Return [x, y] of the center of cell containing provided text 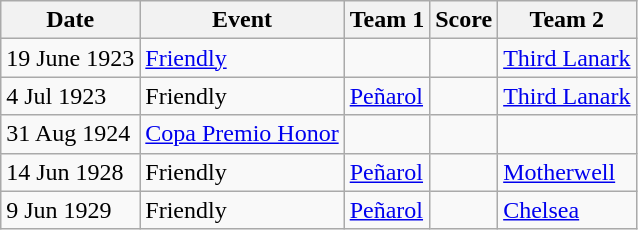
Motherwell [567, 172]
Team 2 [567, 20]
Date [70, 20]
9 Jun 1929 [70, 210]
Team 1 [387, 20]
Score [464, 20]
14 Jun 1928 [70, 172]
Event [242, 20]
Chelsea [567, 210]
4 Jul 1923 [70, 96]
19 June 1923 [70, 58]
31 Aug 1924 [70, 134]
Copa Premio Honor [242, 134]
